Extract the [x, y] coordinate from the center of the cell holding the provided text.  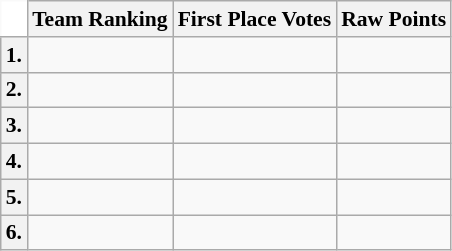
Team Ranking [100, 19]
Raw Points [394, 19]
4. [14, 162]
2. [14, 90]
First Place Votes [255, 19]
6. [14, 233]
1. [14, 55]
3. [14, 126]
5. [14, 197]
